Identify which cell holds the provided text, then report its (x, y) central coordinate. 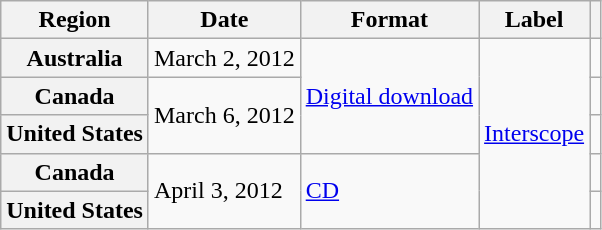
Region (75, 20)
Digital download (389, 96)
April 3, 2012 (224, 191)
March 2, 2012 (224, 58)
CD (389, 191)
Date (224, 20)
Label (534, 20)
Interscope (534, 134)
Format (389, 20)
Australia (75, 58)
March 6, 2012 (224, 115)
